Determine the (x, y) coordinate at the center of the cell enclosing the given text.  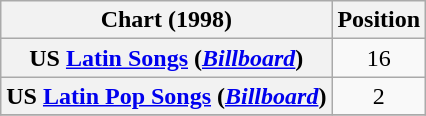
16 (379, 58)
Position (379, 20)
US Latin Songs (Billboard) (166, 58)
Chart (1998) (166, 20)
2 (379, 96)
US Latin Pop Songs (Billboard) (166, 96)
